Capture the cell that displays the provided text and extract its (X, Y) central coordinate. 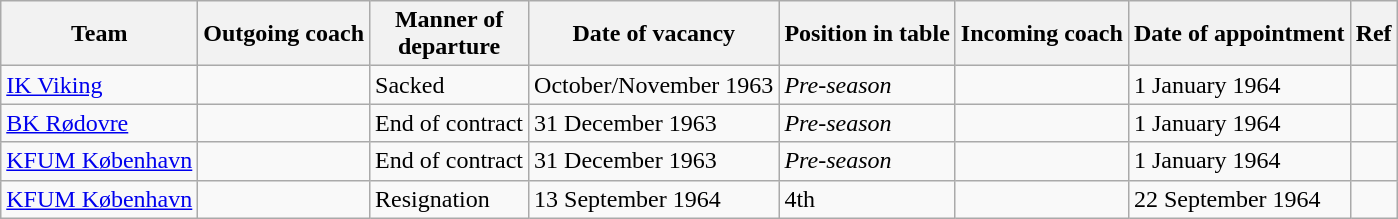
Resignation (450, 199)
13 September 1964 (654, 199)
Date of appointment (1239, 34)
IK Viking (100, 85)
Manner ofdeparture (450, 34)
Outgoing coach (284, 34)
Position in table (867, 34)
Date of vacancy (654, 34)
October/November 1963 (654, 85)
Sacked (450, 85)
Ref (1374, 34)
BK Rødovre (100, 123)
22 September 1964 (1239, 199)
4th (867, 199)
Team (100, 34)
Incoming coach (1042, 34)
